From the cell containing the given text, extract its center point as (X, Y) coordinate. 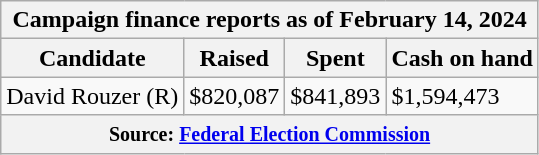
David Rouzer (R) (92, 96)
Candidate (92, 58)
$841,893 (336, 96)
Raised (234, 58)
Cash on hand (462, 58)
$1,594,473 (462, 96)
Spent (336, 58)
Source: Federal Election Commission (270, 134)
$820,087 (234, 96)
Campaign finance reports as of February 14, 2024 (270, 20)
